Find where the given text appears and provide that cell's center as (X, Y) coordinate. 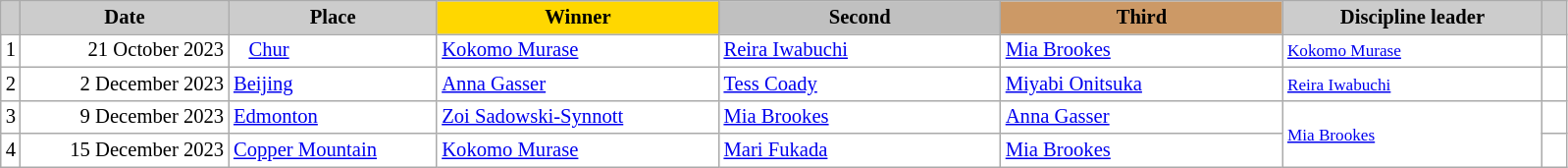
Chur (333, 50)
Second (860, 17)
Winner (577, 17)
Third (1142, 17)
Mari Fukada (860, 150)
Edmonton (333, 117)
Tess Coady (860, 84)
1 (11, 50)
3 (11, 117)
Date (125, 17)
Discipline leader (1413, 17)
15 December 2023 (125, 150)
Place (333, 17)
Miyabi Onitsuka (1142, 84)
2 December 2023 (125, 84)
4 (11, 150)
Zoi Sadowski-Synnott (577, 117)
9 December 2023 (125, 117)
Beijing (333, 84)
2 (11, 84)
Copper Mountain (333, 150)
21 October 2023 (125, 50)
